For the text-containing cell, return its midpoint in [x, y] coordinate format. 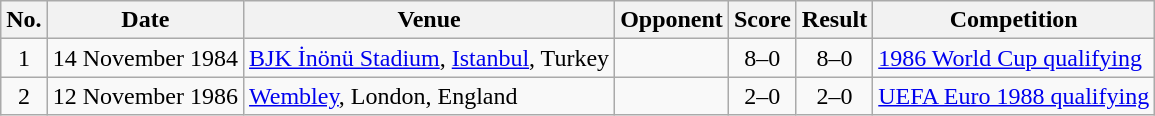
12 November 1986 [145, 96]
Score [762, 20]
BJK İnönü Stadium, Istanbul, Turkey [430, 58]
Date [145, 20]
1986 World Cup qualifying [1014, 58]
No. [24, 20]
14 November 1984 [145, 58]
1 [24, 58]
Result [834, 20]
Competition [1014, 20]
Wembley, London, England [430, 96]
Opponent [672, 20]
2 [24, 96]
Venue [430, 20]
UEFA Euro 1988 qualifying [1014, 96]
